Capture the cell that displays the provided text and extract its (x, y) central coordinate. 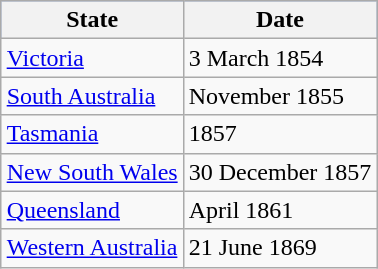
South Australia (92, 96)
State (92, 20)
Date (280, 20)
Western Australia (92, 248)
April 1861 (280, 210)
21 June 1869 (280, 248)
New South Wales (92, 172)
1857 (280, 134)
Queensland (92, 210)
November 1855 (280, 96)
Victoria (92, 58)
3 March 1854 (280, 58)
Tasmania (92, 134)
30 December 1857 (280, 172)
